Scan for the cell matching the given text and deliver its (X, Y) coordinate at center. 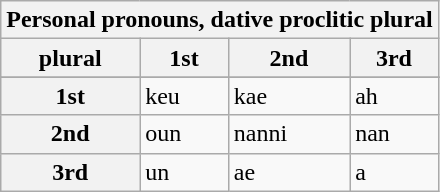
nan (394, 134)
keu (184, 96)
oun (184, 134)
ae (288, 172)
plural (70, 58)
Personal pronouns, dative proclitic plural (220, 20)
nanni (288, 134)
un (184, 172)
ah (394, 96)
kae (288, 96)
a (394, 172)
